Capture the cell that displays the provided text and extract its [x, y] central coordinate. 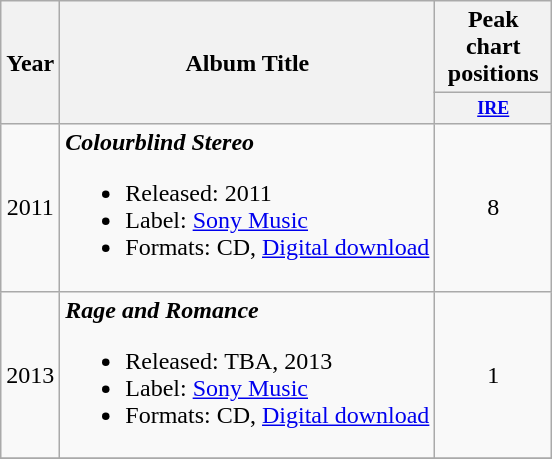
Colourblind StereoReleased: 2011Label: Sony MusicFormats: CD, Digital download [248, 208]
IRE [494, 108]
Peak chart positions [494, 47]
1 [494, 374]
Year [30, 62]
2013 [30, 374]
Rage and RomanceReleased: TBA, 2013Label: Sony MusicFormats: CD, Digital download [248, 374]
8 [494, 208]
2011 [30, 208]
Album Title [248, 62]
